Detect which cell encompasses the target text, then output its [x, y] center coordinate. 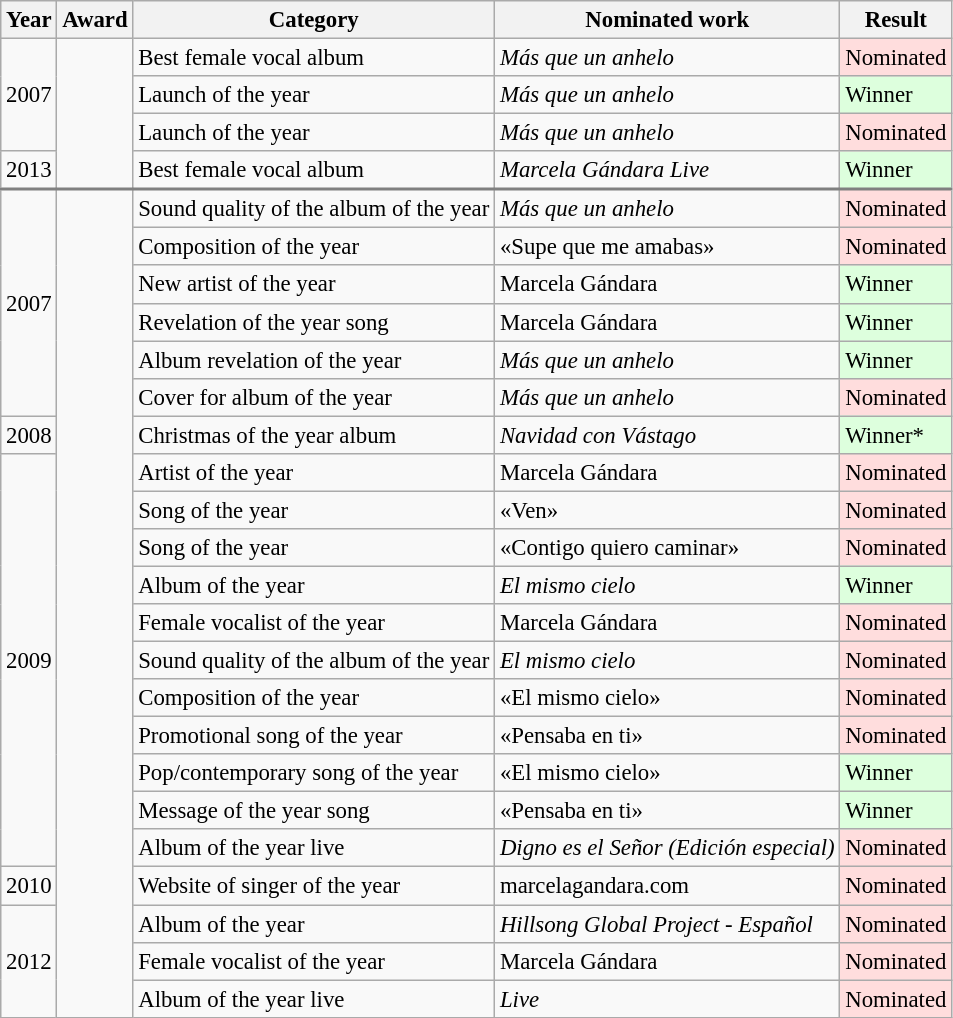
2008 [29, 435]
Navidad con Vástago [668, 435]
Artist of the year [314, 473]
Pop/contemporary song of the year [314, 773]
marcelagandara.com [668, 886]
Result [896, 20]
Christmas of the year album [314, 435]
Cover for album of the year [314, 397]
2009 [29, 661]
Marcela Gándara Live [668, 170]
New artist of the year [314, 285]
2012 [29, 962]
Hillsong Global Project - Español [668, 924]
«Supe que me amabas» [668, 247]
Nominated work [668, 20]
Year [29, 20]
Revelation of the year song [314, 322]
Winner* [896, 435]
Live [668, 999]
«Ven» [668, 510]
2010 [29, 886]
2013 [29, 170]
Website of singer of the year [314, 886]
Digno es el Señor (Edición especial) [668, 849]
Album revelation of the year [314, 360]
Award [95, 20]
«Contigo quiero caminar» [668, 548]
Message of the year song [314, 811]
Category [314, 20]
Promotional song of the year [314, 736]
